For the text-containing cell, return its midpoint in (X, Y) coordinate format. 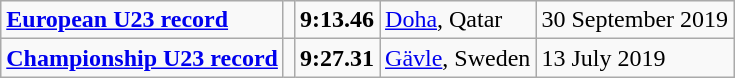
Gävle, Sweden (458, 58)
Doha, Qatar (458, 20)
9:13.46 (336, 20)
9:27.31 (336, 58)
13 July 2019 (635, 58)
European U23 record (142, 20)
30 September 2019 (635, 20)
Championship U23 record (142, 58)
